Return [x, y] of the center of cell containing provided text 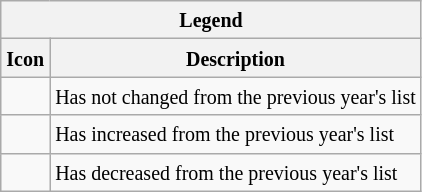
Has increased from the previous year's list [236, 134]
Description [236, 58]
Legend [212, 20]
Has decreased from the previous year's list [236, 172]
Icon [26, 58]
Has not changed from the previous year's list [236, 96]
